Provide the [x, y] coordinate of the cell's center where the given text is located.  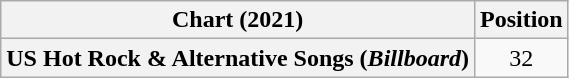
Chart (2021) [238, 20]
Position [521, 20]
32 [521, 58]
US Hot Rock & Alternative Songs (Billboard) [238, 58]
